Return the (X, Y) coordinate for the center point of the cell that contains the specified text.  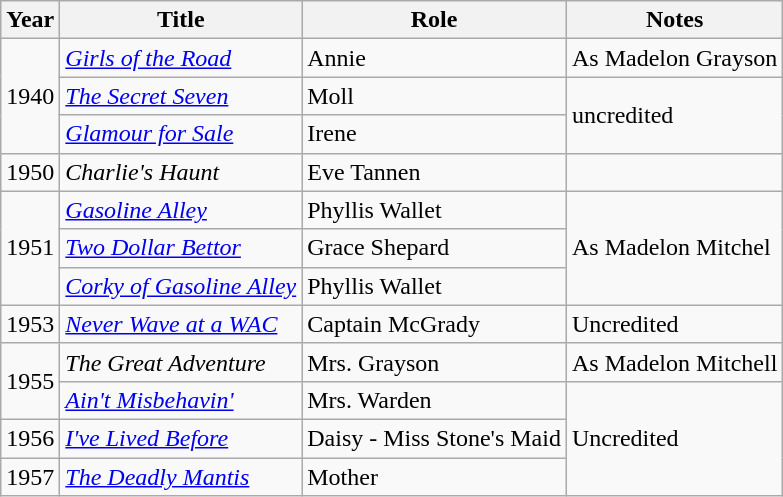
I've Lived Before (181, 438)
Moll (434, 96)
1950 (30, 172)
Daisy - Miss Stone's Maid (434, 438)
Title (181, 20)
1953 (30, 324)
Mrs. Grayson (434, 362)
As Madelon Grayson (674, 58)
As Madelon Mitchell (674, 362)
Eve Tannen (434, 172)
Mother (434, 477)
Girls of the Road (181, 58)
Mrs. Warden (434, 400)
Never Wave at a WAC (181, 324)
1956 (30, 438)
Grace Shepard (434, 248)
1955 (30, 381)
Ain't Misbehavin' (181, 400)
Irene (434, 134)
Captain McGrady (434, 324)
Role (434, 20)
1940 (30, 96)
Gasoline Alley (181, 210)
1951 (30, 248)
The Deadly Mantis (181, 477)
The Secret Seven (181, 96)
Glamour for Sale (181, 134)
The Great Adventure (181, 362)
As Madelon Mitchel (674, 248)
Two Dollar Bettor (181, 248)
1957 (30, 477)
Corky of Gasoline Alley (181, 286)
uncredited (674, 115)
Year (30, 20)
Annie (434, 58)
Charlie's Haunt (181, 172)
Notes (674, 20)
